Determine the [X, Y] coordinate at the center of the cell enclosing the given text.  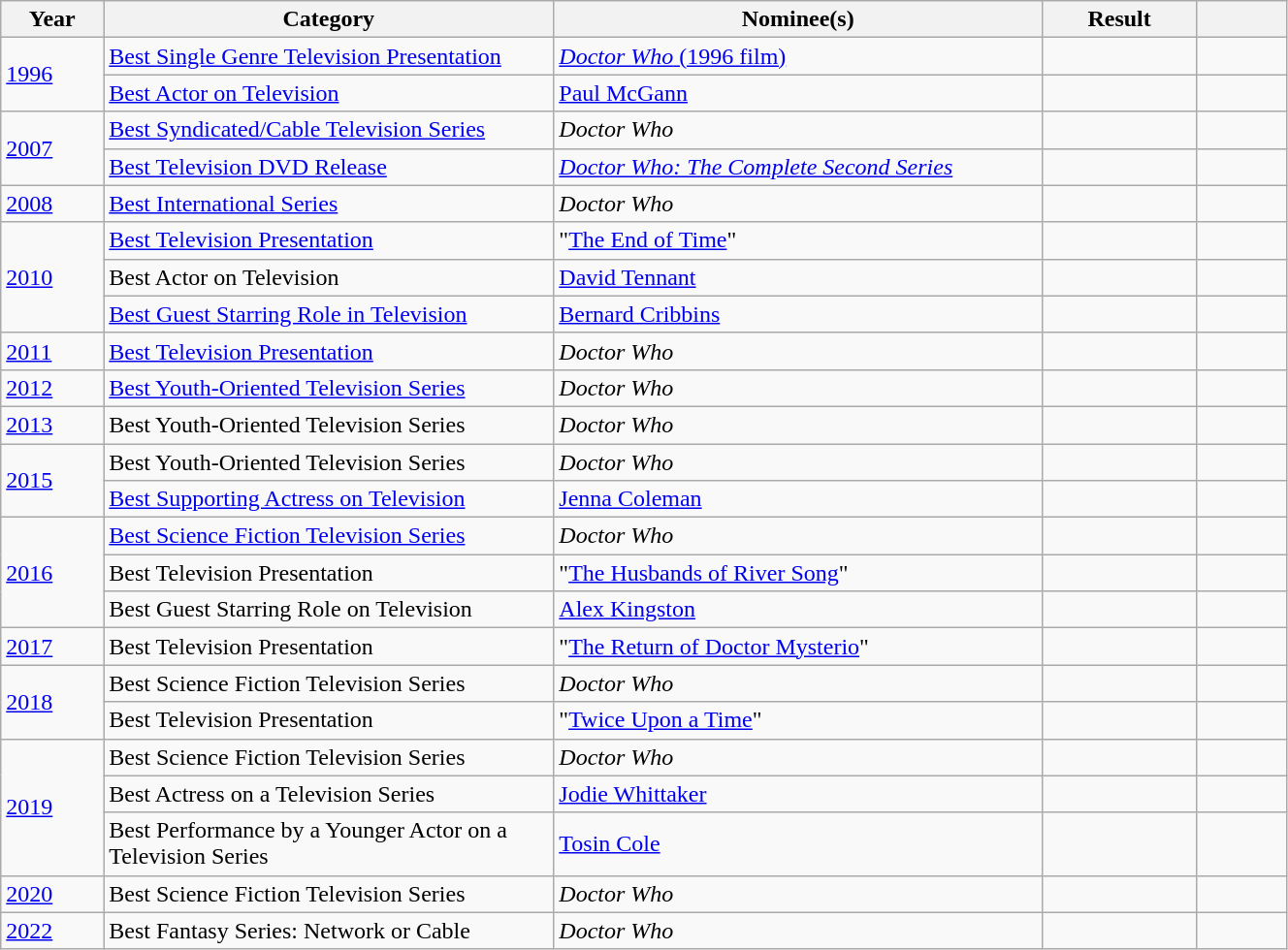
2012 [52, 388]
2022 [52, 931]
Year [52, 19]
2019 [52, 807]
Best Fantasy Series: Network or Cable [329, 931]
2013 [52, 425]
Doctor Who: The Complete Second Series [798, 167]
"Twice Upon a Time" [798, 720]
Tosin Cole [798, 843]
"The Return of Doctor Mysterio" [798, 647]
2008 [52, 204]
Jenna Coleman [798, 499]
Result [1119, 19]
Alex Kingston [798, 610]
"The Husbands of River Song" [798, 573]
2018 [52, 702]
Best Actress on a Television Series [329, 794]
Jodie Whittaker [798, 794]
Best Syndicated/Cable Television Series [329, 130]
2020 [52, 894]
David Tennant [798, 277]
2015 [52, 481]
Best Guest Starring Role on Television [329, 610]
Best Performance by a Younger Actor on a Television Series [329, 843]
Best International Series [329, 204]
1996 [52, 75]
2016 [52, 573]
Best Supporting Actress on Television [329, 499]
2010 [52, 277]
Best Single Genre Television Presentation [329, 56]
Bernard Cribbins [798, 314]
Best Guest Starring Role in Television [329, 314]
Nominee(s) [798, 19]
Category [329, 19]
2011 [52, 351]
"The End of Time" [798, 240]
Best Television DVD Release [329, 167]
Doctor Who (1996 film) [798, 56]
2017 [52, 647]
Paul McGann [798, 93]
2007 [52, 148]
